Provide the (X, Y) coordinate of the cell's center where the given text is located.  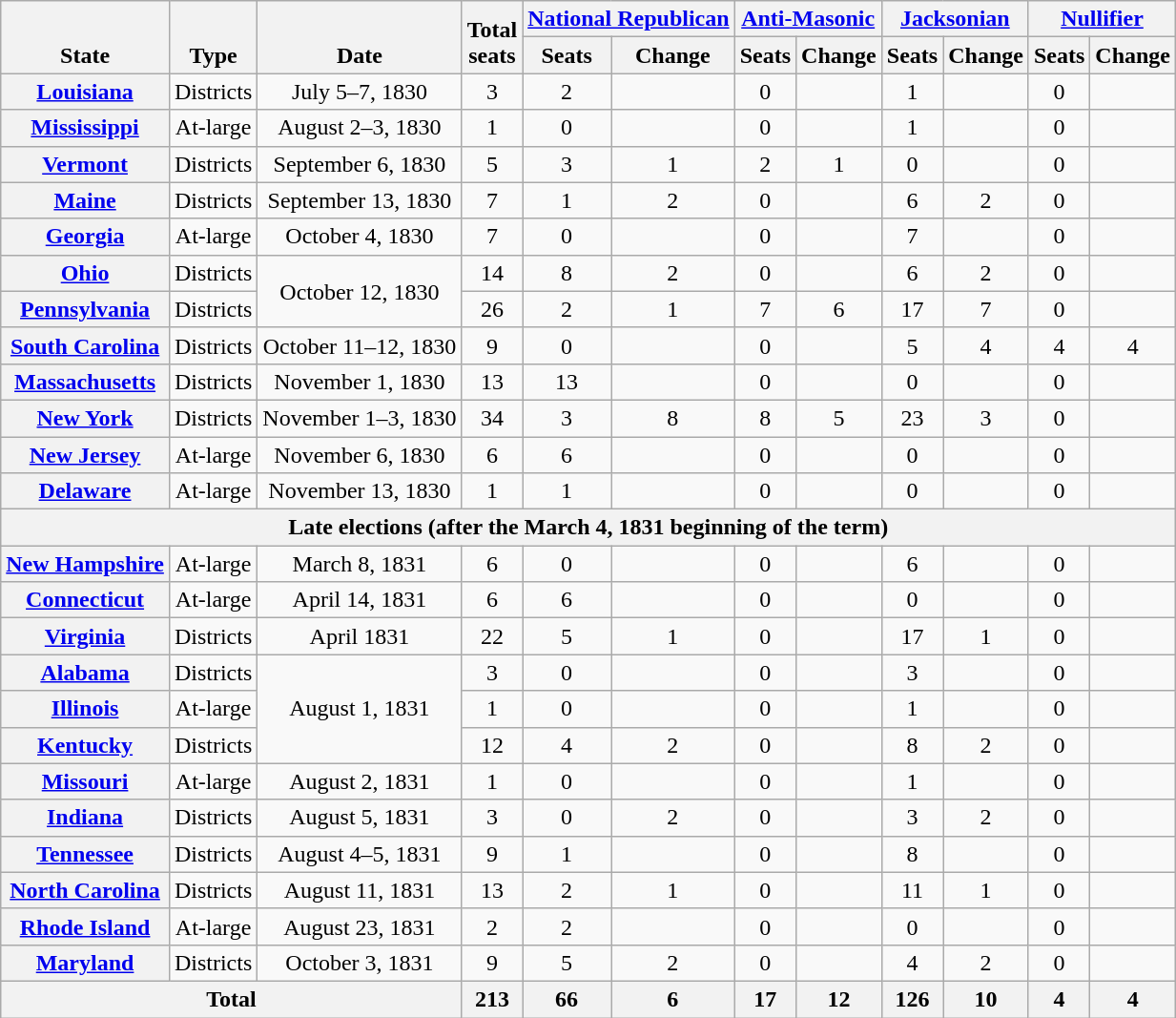
North Carolina (86, 890)
22 (492, 636)
Nullifier (1102, 19)
Illinois (86, 709)
October 11–12, 1830 (360, 345)
August 23, 1831 (360, 926)
Pennsylvania (86, 309)
Maine (86, 200)
Jacksonian (955, 19)
October 4, 1830 (360, 237)
Rhode Island (86, 926)
Total (231, 999)
August 2–3, 1830 (360, 128)
23 (912, 418)
Delaware (86, 491)
New Jersey (86, 455)
November 6, 1830 (360, 455)
Mississippi (86, 128)
Connecticut (86, 600)
April 14, 1831 (360, 600)
New York (86, 418)
July 5–7, 1830 (360, 92)
Anti-Masonic (808, 19)
Georgia (86, 237)
November 13, 1830 (360, 491)
November 1, 1830 (360, 382)
Virginia (86, 636)
10 (986, 999)
126 (912, 999)
26 (492, 309)
Louisiana (86, 92)
March 8, 1831 (360, 564)
National Republican (629, 19)
213 (492, 999)
Alabama (86, 673)
Type (213, 37)
November 1–3, 1830 (360, 418)
October 12, 1830 (360, 291)
Indiana (86, 818)
Kentucky (86, 745)
August 5, 1831 (360, 818)
Date (360, 37)
August 2, 1831 (360, 781)
October 3, 1831 (360, 963)
Vermont (86, 164)
April 1831 (360, 636)
Massachusetts (86, 382)
Missouri (86, 781)
Tennessee (86, 854)
14 (492, 273)
34 (492, 418)
11 (912, 890)
Maryland (86, 963)
August 1, 1831 (360, 709)
August 11, 1831 (360, 890)
Ohio (86, 273)
September 6, 1830 (360, 164)
August 4–5, 1831 (360, 854)
South Carolina (86, 345)
66 (567, 999)
September 13, 1830 (360, 200)
Totalseats (492, 37)
State (86, 37)
Late elections (after the March 4, 1831 beginning of the term) (588, 528)
New Hampshire (86, 564)
